Scan for the cell matching the given text and deliver its (X, Y) coordinate at center. 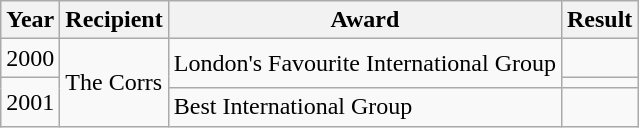
Best International Group (364, 107)
Result (599, 20)
Recipient (114, 20)
2001 (30, 102)
Award (364, 20)
2000 (30, 58)
London's Favourite International Group (364, 64)
Year (30, 20)
The Corrs (114, 82)
